Identify which cell holds the provided text, then report its (x, y) central coordinate. 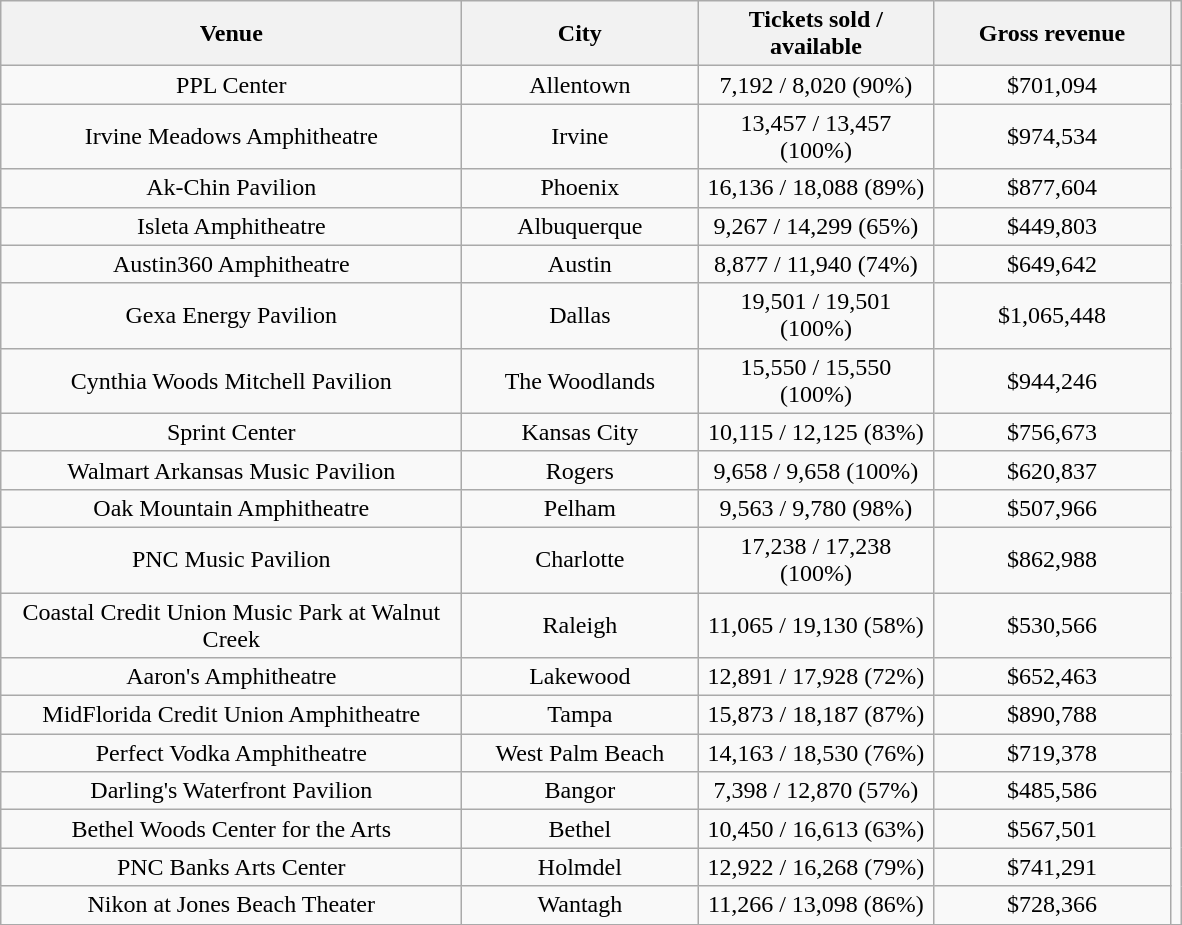
Isleta Amphitheatre (232, 226)
$649,642 (1052, 264)
Gexa Energy Pavilion (232, 316)
Venue (232, 34)
PPL Center (232, 85)
Oak Mountain Amphitheatre (232, 508)
Cynthia Woods Mitchell Pavilion (232, 380)
12,922 / 16,268 (79%) (816, 867)
$862,988 (1052, 560)
$1,065,448 (1052, 316)
Raleigh (580, 624)
9,267 / 14,299 (65%) (816, 226)
Charlotte (580, 560)
$620,837 (1052, 470)
PNC Banks Arts Center (232, 867)
Dallas (580, 316)
Nikon at Jones Beach Theater (232, 905)
$741,291 (1052, 867)
Walmart Arkansas Music Pavilion (232, 470)
$652,463 (1052, 677)
$974,534 (1052, 136)
15,550 / 15,550 (100%) (816, 380)
17,238 / 17,238 (100%) (816, 560)
$877,604 (1052, 188)
$756,673 (1052, 432)
Irvine Meadows Amphitheatre (232, 136)
9,658 / 9,658 (100%) (816, 470)
13,457 / 13,457 (100%) (816, 136)
Bangor (580, 791)
Perfect Vodka Amphitheatre (232, 753)
Austin360 Amphitheatre (232, 264)
Austin (580, 264)
$567,501 (1052, 829)
Phoenix (580, 188)
7,192 / 8,020 (90%) (816, 85)
$530,566 (1052, 624)
11,065 / 19,130 (58%) (816, 624)
9,563 / 9,780 (98%) (816, 508)
Ak-Chin Pavilion (232, 188)
Allentown (580, 85)
Albuquerque (580, 226)
Sprint Center (232, 432)
$890,788 (1052, 715)
$944,246 (1052, 380)
The Woodlands (580, 380)
$728,366 (1052, 905)
Coastal Credit Union Music Park at Walnut Creek (232, 624)
PNC Music Pavilion (232, 560)
$701,094 (1052, 85)
Bethel (580, 829)
10,450 / 16,613 (63%) (816, 829)
7,398 / 12,870 (57%) (816, 791)
16,136 / 18,088 (89%) (816, 188)
19,501 / 19,501 (100%) (816, 316)
City (580, 34)
8,877 / 11,940 (74%) (816, 264)
Aaron's Amphitheatre (232, 677)
Holmdel (580, 867)
Tickets sold / available (816, 34)
Pelham (580, 508)
Lakewood (580, 677)
11,266 / 13,098 (86%) (816, 905)
Darling's Waterfront Pavilion (232, 791)
$507,966 (1052, 508)
Tampa (580, 715)
MidFlorida Credit Union Amphitheatre (232, 715)
West Palm Beach (580, 753)
Rogers (580, 470)
$485,586 (1052, 791)
10,115 / 12,125 (83%) (816, 432)
Irvine (580, 136)
Wantagh (580, 905)
12,891 / 17,928 (72%) (816, 677)
Gross revenue (1052, 34)
15,873 / 18,187 (87%) (816, 715)
14,163 / 18,530 (76%) (816, 753)
$449,803 (1052, 226)
$719,378 (1052, 753)
Bethel Woods Center for the Arts (232, 829)
Kansas City (580, 432)
